Return the [X, Y] coordinate for the center point of the cell that contains the specified text.  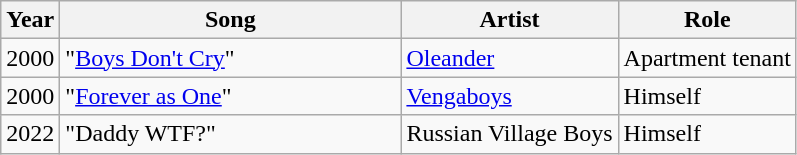
Apartment tenant [707, 58]
Artist [510, 20]
Russian Village Boys [510, 134]
Role [707, 20]
Vengaboys [510, 96]
"Forever as One" [230, 96]
Song [230, 20]
Year [30, 20]
2022 [30, 134]
Oleander [510, 58]
"Daddy WTF?" [230, 134]
"Boys Don't Cry" [230, 58]
